Detect which cell encompasses the target text, then output its (X, Y) center coordinate. 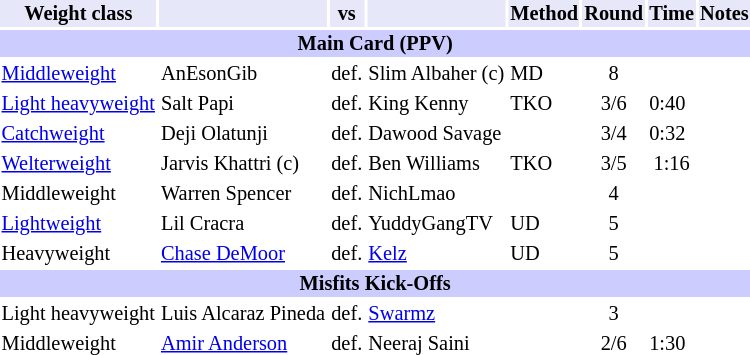
Weight class (78, 14)
Deji Olatunji (242, 134)
Time (672, 14)
King Kenny (436, 104)
Lightweight (78, 224)
Main Card (PPV) (375, 44)
Method (544, 14)
Jarvis Khattri (c) (242, 164)
3/4 (614, 134)
AnEsonGib (242, 74)
Kelz (436, 254)
3/5 (614, 164)
Welterweight (78, 164)
3 (614, 314)
3/6 (614, 104)
Ben Williams (436, 164)
Round (614, 14)
Heavyweight (78, 254)
YuddyGangTV (436, 224)
MD (544, 74)
0:32 (672, 134)
1:16 (672, 164)
Warren Spencer (242, 194)
Luis Alcaraz Pineda (242, 314)
Lil Cracra (242, 224)
Catchweight (78, 134)
Misfits Kick-Offs (375, 284)
Slim Albaher (c) (436, 74)
vs (347, 14)
4 (614, 194)
Chase DeMoor (242, 254)
Swarmz (436, 314)
Salt Papi (242, 104)
NichLmao (436, 194)
Dawood Savage (436, 134)
8 (614, 74)
0:40 (672, 104)
